Scan for the cell matching the given text and deliver its [x, y] coordinate at center. 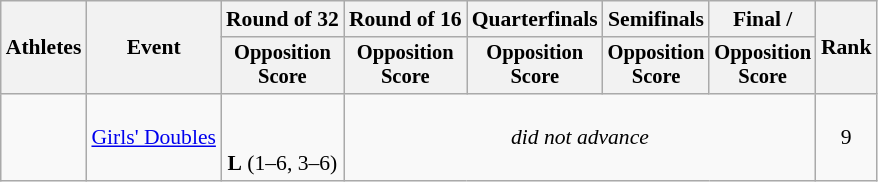
Event [154, 48]
Round of 16 [406, 19]
Semifinals [656, 19]
Rank [846, 48]
Athletes [44, 48]
Final / [762, 19]
Round of 32 [282, 19]
Girls' Doubles [154, 138]
did not advance [580, 138]
9 [846, 138]
Quarterfinals [535, 19]
L (1–6, 3–6) [282, 138]
